Scan for the cell matching the given text and deliver its (X, Y) coordinate at center. 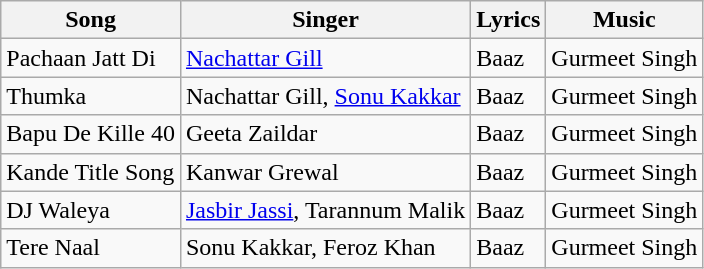
DJ Waleya (91, 210)
Music (624, 20)
Singer (325, 20)
Kande Title Song (91, 172)
Song (91, 20)
Sonu Kakkar, Feroz Khan (325, 248)
Nachattar Gill, Sonu Kakkar (325, 96)
Kanwar Grewal (325, 172)
Jasbir Jassi, Tarannum Malik (325, 210)
Thumka (91, 96)
Bapu De Kille 40 (91, 134)
Nachattar Gill (325, 58)
Tere Naal (91, 248)
Geeta Zaildar (325, 134)
Lyrics (508, 20)
Pachaan Jatt Di (91, 58)
